Extract the [X, Y] coordinate from the center of the cell holding the provided text.  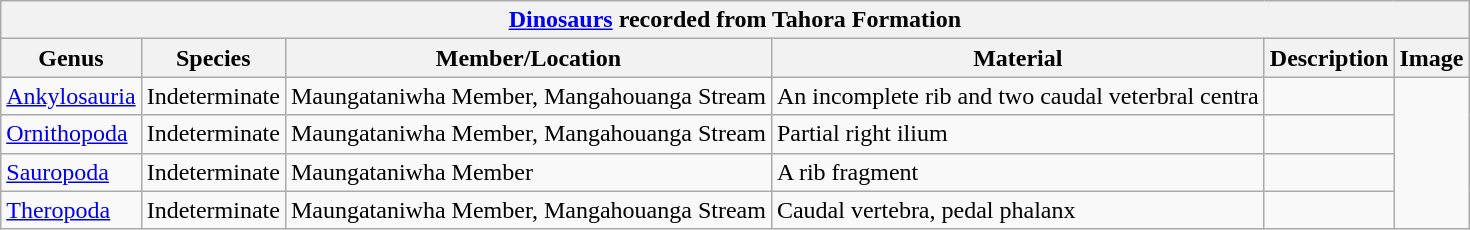
Image [1432, 58]
Member/Location [528, 58]
Maungataniwha Member [528, 172]
Sauropoda [71, 172]
Genus [71, 58]
Caudal vertebra, pedal phalanx [1018, 210]
A rib fragment [1018, 172]
Ankylosauria [71, 96]
Species [213, 58]
Ornithopoda [71, 134]
Material [1018, 58]
An incomplete rib and two caudal veterbral centra [1018, 96]
Partial right ilium [1018, 134]
Dinosaurs recorded from Tahora Formation [735, 20]
Theropoda [71, 210]
Description [1329, 58]
